Return (x, y) of the center of cell containing provided text 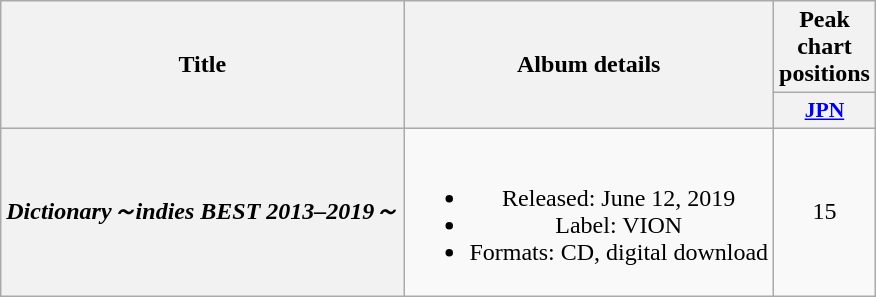
Title (202, 65)
JPN (825, 111)
Peak chart positions (825, 47)
Released: June 12, 2019Label: VIONFormats: CD, digital download (589, 212)
15 (825, 212)
Album details (589, 65)
Dictionary～indies BEST 2013–2019～ (202, 212)
